Detect which cell encompasses the target text, then output its [X, Y] center coordinate. 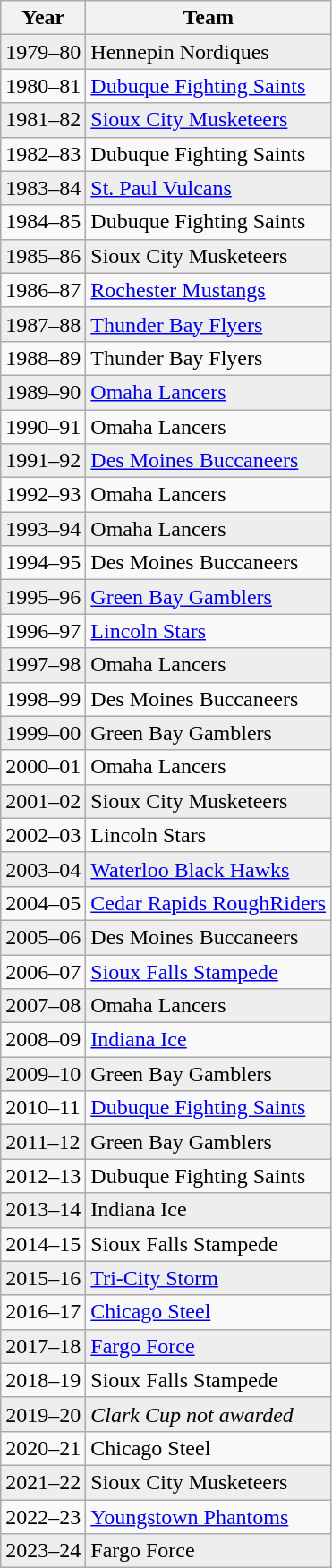
2005–06 [43, 937]
1991–92 [43, 461]
St. Paul Vulcans [209, 188]
1983–84 [43, 188]
1986–87 [43, 290]
2022–23 [43, 1517]
1993–94 [43, 529]
2011–12 [43, 1142]
2013–14 [43, 1210]
2000–01 [43, 767]
Youngstown Phantoms [209, 1517]
Clark Cup not awarded [209, 1414]
2020–21 [43, 1448]
1980–81 [43, 86]
1995–96 [43, 597]
2007–08 [43, 1006]
Tri-City Storm [209, 1278]
1994–95 [43, 563]
Rochester Mustangs [209, 290]
2021–22 [43, 1482]
2015–16 [43, 1278]
1990–91 [43, 427]
Hennepin Nordiques [209, 52]
2004–05 [43, 903]
2006–07 [43, 971]
2017–18 [43, 1346]
1982–83 [43, 154]
1999–00 [43, 733]
1989–90 [43, 392]
1985–86 [43, 256]
2008–09 [43, 1040]
2014–15 [43, 1244]
1992–93 [43, 495]
2019–20 [43, 1414]
2002–03 [43, 835]
1981–82 [43, 120]
2001–02 [43, 801]
2023–24 [43, 1551]
1996–97 [43, 631]
Waterloo Black Hawks [209, 869]
Year [43, 18]
2009–10 [43, 1074]
1988–89 [43, 358]
2018–19 [43, 1380]
1987–88 [43, 324]
2016–17 [43, 1312]
2012–13 [43, 1176]
2003–04 [43, 869]
Cedar Rapids RoughRiders [209, 903]
2010–11 [43, 1108]
1998–99 [43, 699]
1984–85 [43, 222]
Team [209, 18]
1979–80 [43, 52]
1997–98 [43, 665]
